Identify which cell holds the provided text, then report its (x, y) central coordinate. 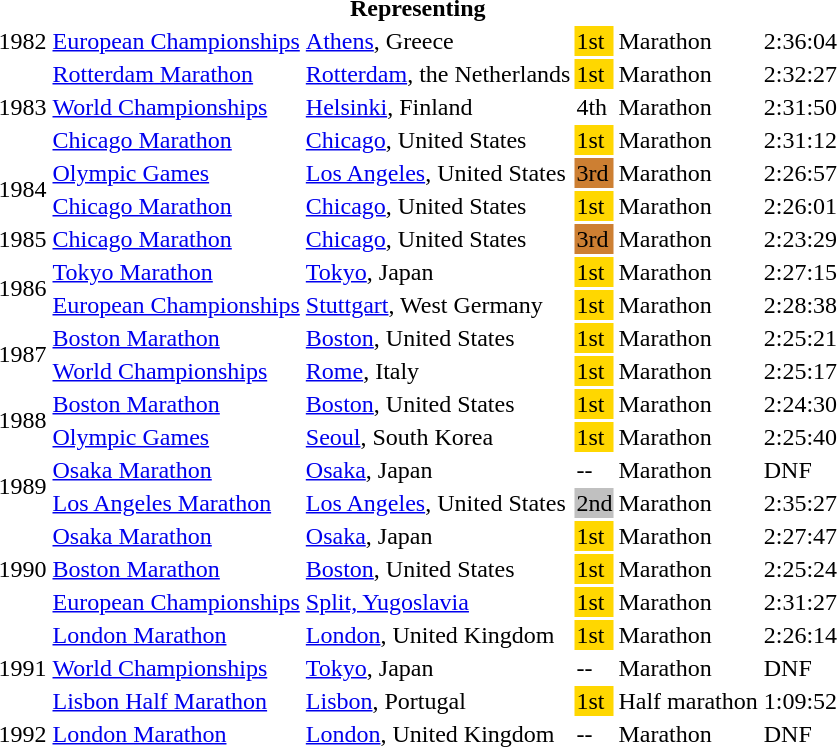
Lisbon Half Marathon (176, 701)
Split, Yugoslavia (438, 602)
Los Angeles Marathon (176, 503)
2nd (594, 503)
Stuttgart, West Germany (438, 305)
Tokyo Marathon (176, 272)
Lisbon, Portugal (438, 701)
Helsinki, Finland (438, 107)
Half marathon (688, 701)
4th (594, 107)
Rome, Italy (438, 371)
London Marathon (176, 635)
Rotterdam, the Netherlands (438, 74)
Rotterdam Marathon (176, 74)
Athens, Greece (438, 41)
London, United Kingdom (438, 635)
Seoul, South Korea (438, 437)
